Provide the (X, Y) coordinate of the cell's center where the given text is located.  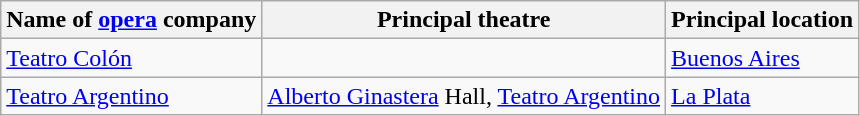
La Plata (762, 96)
Buenos Aires (762, 58)
Name of opera company (132, 20)
Alberto Ginastera Hall, Teatro Argentino (464, 96)
Principal theatre (464, 20)
Teatro Argentino (132, 96)
Principal location (762, 20)
Teatro Colón (132, 58)
